Return the [X, Y] coordinate for the center point of the cell that contains the specified text.  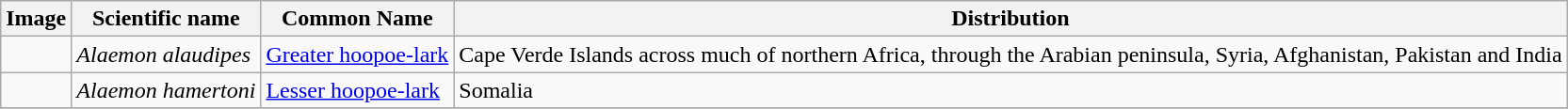
Scientific name [166, 19]
Alaemon alaudipes [166, 54]
Image [36, 19]
Common Name [358, 19]
Greater hoopoe-lark [358, 54]
Distribution [1010, 19]
Lesser hoopoe-lark [358, 90]
Alaemon hamertoni [166, 90]
Cape Verde Islands across much of northern Africa, through the Arabian peninsula, Syria, Afghanistan, Pakistan and India [1010, 54]
Somalia [1010, 90]
